Identify which cell holds the provided text, then report its [X, Y] central coordinate. 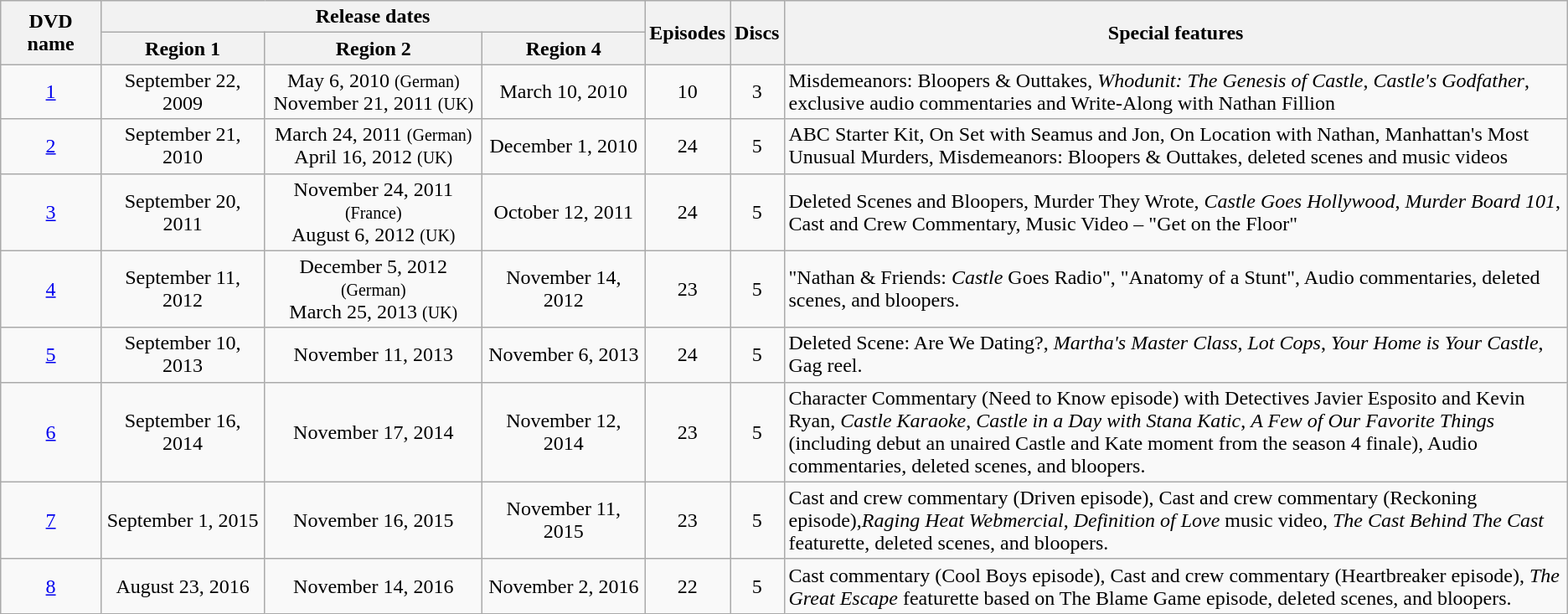
November 14, 2016 [374, 586]
22 [688, 586]
4 [51, 289]
September 1, 2015 [183, 520]
September 20, 2011 [183, 212]
September 22, 2009 [183, 92]
8 [51, 586]
May 6, 2010 (German)November 21, 2011 (UK) [374, 92]
7 [51, 520]
September 11, 2012 [183, 289]
November 24, 2011 (France)August 6, 2012 (UK) [374, 212]
September 21, 2010 [183, 146]
1 [51, 92]
November 2, 2016 [564, 586]
Special features [1176, 33]
Episodes [688, 33]
December 1, 2010 [564, 146]
October 12, 2011 [564, 212]
Region 2 [374, 49]
November 11, 2015 [564, 520]
"Nathan & Friends: Castle Goes Radio", "Anatomy of a Stunt", Audio commentaries, deleted scenes, and bloopers. [1176, 289]
Discs [757, 33]
November 11, 2013 [374, 355]
Deleted Scenes and Bloopers, Murder They Wrote, Castle Goes Hollywood, Murder Board 101, Cast and Crew Commentary, Music Video – "Get on the Floor" [1176, 212]
September 16, 2014 [183, 432]
Region 4 [564, 49]
November 17, 2014 [374, 432]
6 [51, 432]
November 6, 2013 [564, 355]
November 16, 2015 [374, 520]
December 5, 2012 (German)March 25, 2013 (UK) [374, 289]
Release dates [372, 17]
2 [51, 146]
November 14, 2012 [564, 289]
10 [688, 92]
Region 1 [183, 49]
Deleted Scene: Are We Dating?, Martha's Master Class, Lot Cops, Your Home is Your Castle, Gag reel. [1176, 355]
September 10, 2013 [183, 355]
November 12, 2014 [564, 432]
March 24, 2011 (German)April 16, 2012 (UK) [374, 146]
August 23, 2016 [183, 586]
March 10, 2010 [564, 92]
DVD name [51, 33]
